Extract the [X, Y] coordinate from the center of the cell holding the provided text.  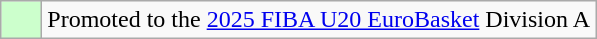
Promoted to the 2025 FIBA U20 EuroBasket Division A [319, 20]
